Output the (X, Y) coordinate of the center of the cell containing the given text.  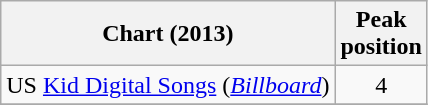
4 (381, 85)
Chart (2013) (168, 34)
Peakposition (381, 34)
US Kid Digital Songs (Billboard) (168, 85)
